Identify which cell holds the provided text, then report its (x, y) central coordinate. 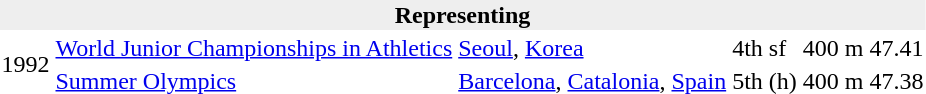
World Junior Championships in Athletics (254, 48)
Representing (462, 15)
4th sf (765, 48)
Seoul, Korea (592, 48)
47.41 (896, 48)
400 m (833, 48)
